For the text-containing cell, return its midpoint in (x, y) coordinate format. 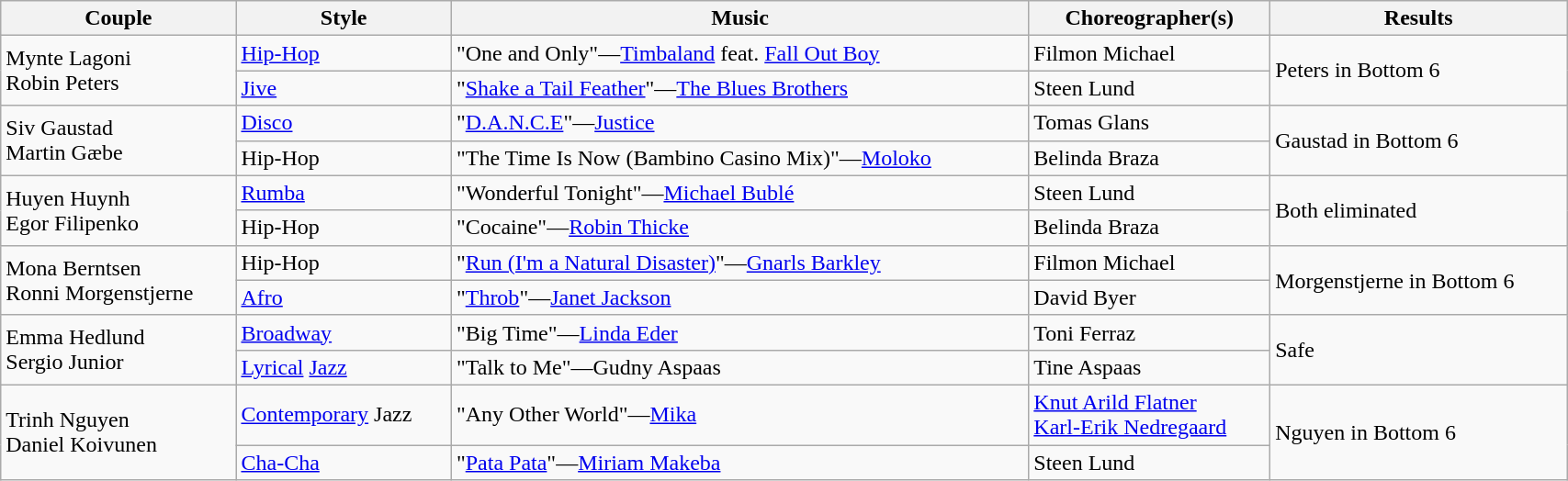
"Big Time"—Linda Eder (739, 332)
Mynte LagoniRobin Peters (118, 71)
Huyen HuynhEgor Filipenko (118, 210)
Couple (118, 18)
Style (344, 18)
Gaustad in Bottom 6 (1418, 140)
"D.A.N.C.E"—Justice (739, 123)
"Shake a Tail Feather"—The Blues Brothers (739, 88)
"The Time Is Now (Bambino Casino Mix)"—Moloko (739, 158)
Both eliminated (1418, 210)
Mona BerntsenRonni Morgenstjerne (118, 280)
Disco (344, 123)
Tomas Glans (1150, 123)
Music (739, 18)
Peters in Bottom 6 (1418, 71)
Broadway (344, 332)
"Talk to Me"—Gudny Aspaas (739, 367)
Tine Aspaas (1150, 367)
Safe (1418, 350)
Choreographer(s) (1150, 18)
Cha-Cha (344, 462)
Trinh NguyenDaniel Koivunen (118, 431)
"Run (I'm a Natural Disaster)"—Gnarls Barkley (739, 263)
Lyrical Jazz (344, 367)
Jive (344, 88)
"Throb"—Janet Jackson (739, 297)
Knut Arild FlatnerKarl-Erik Nedregaard (1150, 415)
"Wonderful Tonight"—Michael Bublé (739, 193)
"One and Only"—Timbaland feat. Fall Out Boy (739, 53)
Morgenstjerne in Bottom 6 (1418, 280)
"Any Other World"—Mika (739, 415)
Nguyen in Bottom 6 (1418, 431)
David Byer (1150, 297)
Toni Ferraz (1150, 332)
Emma HedlundSergio Junior (118, 350)
Rumba (344, 193)
"Pata Pata"—Miriam Makeba (739, 462)
"Cocaine"—Robin Thicke (739, 228)
Contemporary Jazz (344, 415)
Afro (344, 297)
Results (1418, 18)
Siv GaustadMartin Gæbe (118, 140)
